Return the (x, y) coordinate for the center point of the cell that contains the specified text.  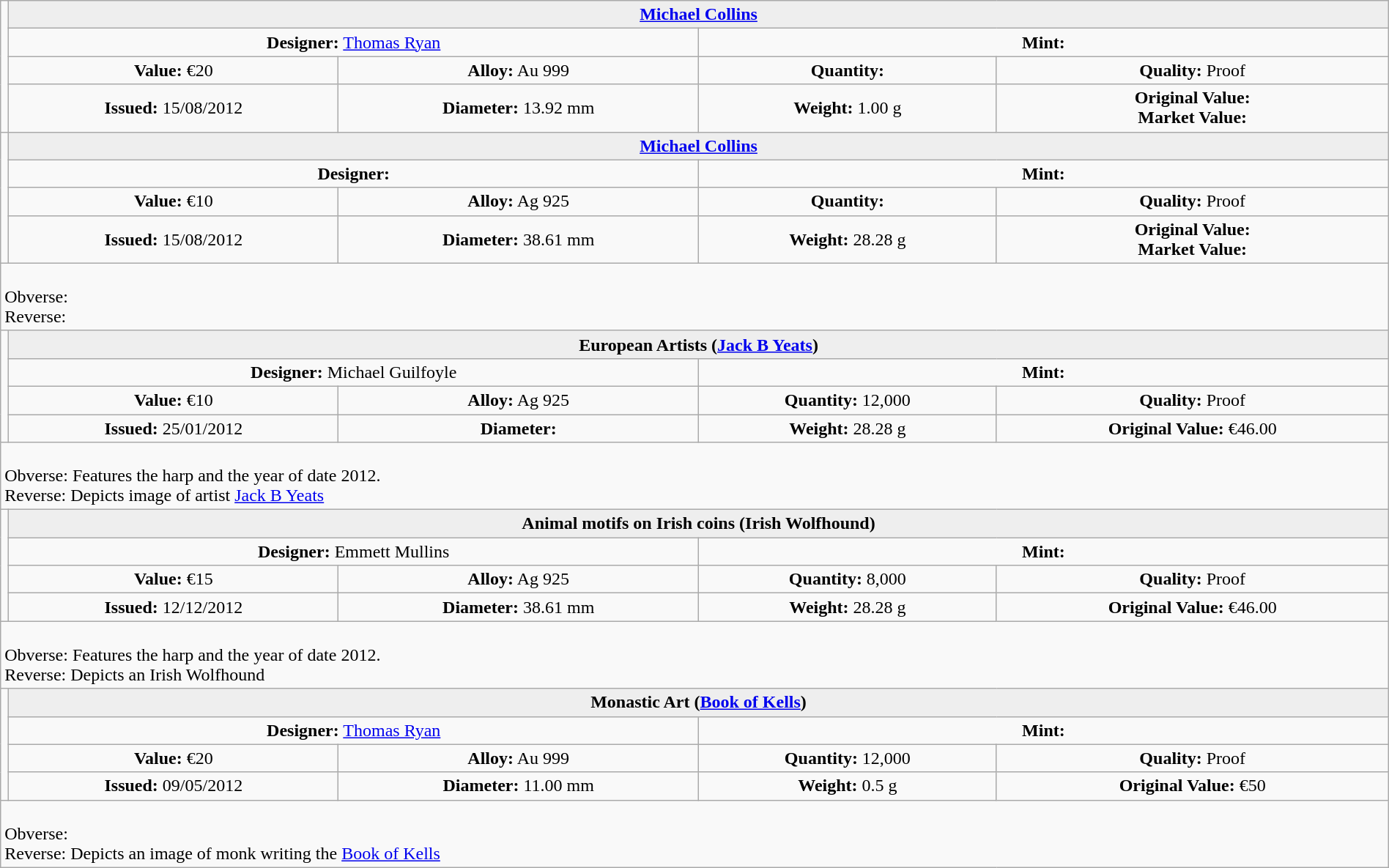
Designer: Emmett Mullins (354, 552)
Quantity: 8,000 (848, 579)
Weight: 0.5 g (848, 786)
European Artists (Jack B Yeats) (699, 344)
Designer: Michael Guilfoyle (354, 372)
Issued: 25/01/2012 (174, 429)
Issued: 12/12/2012 (174, 607)
Obverse: Features the harp and the year of date 2012.Reverse: Depicts image of artist Jack B Yeats (694, 476)
Original Value: €50 (1193, 786)
Diameter: 13.92 mm (519, 108)
Diameter: 11.00 mm (519, 786)
Value: €15 (174, 579)
Diameter: (519, 429)
Weight: 1.00 g (848, 108)
Issued: 09/05/2012 (174, 786)
Obverse: Features the harp and the year of date 2012.Reverse: Depicts an Irish Wolfhound (694, 655)
Obverse:Reverse: Depicts an image of monk writing the Book of Kells (694, 834)
Monastic Art (Book of Kells) (699, 702)
Designer: (354, 174)
Animal motifs on Irish coins (Irish Wolfhound) (699, 524)
Obverse:Reverse: (694, 297)
